Capture the cell that displays the provided text and extract its [X, Y] central coordinate. 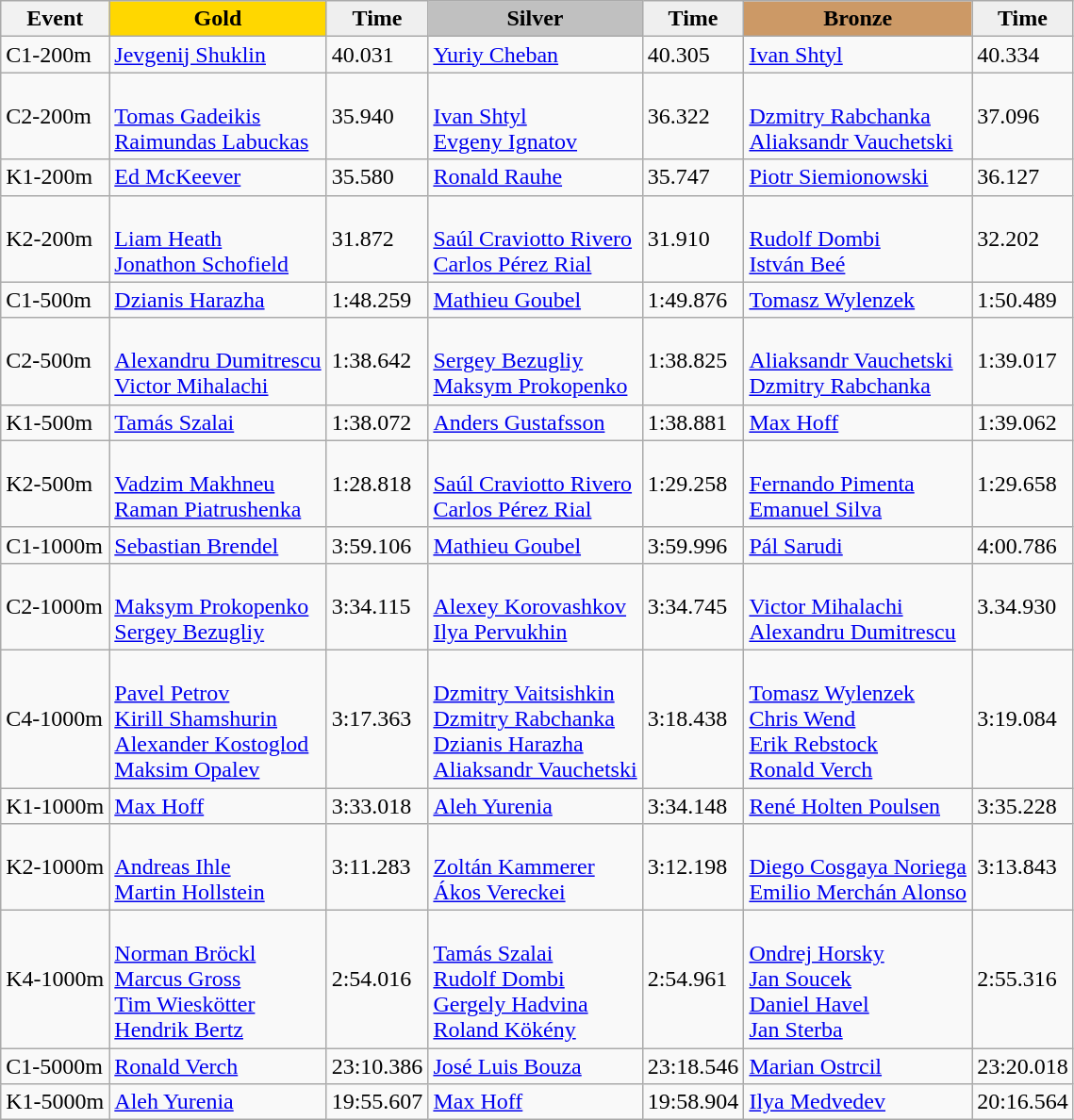
C2-1000m [55, 606]
35.940 [377, 116]
4:00.786 [1023, 545]
3:13.843 [1023, 867]
Anders Gustafsson [536, 422]
1:49.876 [693, 300]
1:38.881 [693, 422]
Tomasz WylenzekChris WendErik RebstockRonald Verch [858, 718]
1:50.489 [1023, 300]
Tamás SzalaiRudolf DombiGergely HadvinaRoland Kökény [536, 980]
1:48.259 [377, 300]
Tamás Szalai [218, 422]
3:11.283 [377, 867]
Aliaksandr VauchetskiDzmitry Rabchanka [858, 361]
2:54.961 [693, 980]
Marian Ostrcil [858, 1066]
23:10.386 [377, 1066]
20:16.564 [1023, 1102]
C2-500m [55, 361]
36.127 [1023, 177]
C2-200m [55, 116]
José Luis Bouza [536, 1066]
40.031 [377, 55]
Tomas GadeikisRaimundas Labuckas [218, 116]
Pavel PetrovKirill ShamshurinAlexander KostoglodMaksim Opalev [218, 718]
1:38.072 [377, 422]
Yuriy Cheban [536, 55]
31.910 [693, 239]
1:29.658 [1023, 484]
Rudolf DombiIstván Beé [858, 239]
Piotr Siemionowski [858, 177]
K1-200m [55, 177]
K1-5000m [55, 1102]
23:18.546 [693, 1066]
3:18.438 [693, 718]
René Holten Poulsen [858, 806]
Ronald Rauhe [536, 177]
Sergey BezugliyMaksym Prokopenko [536, 361]
Alexey KorovashkovIlya Pervukhin [536, 606]
C1-200m [55, 55]
Victor MihalachiAlexandru Dumitrescu [858, 606]
Andreas IhleMartin Hollstein [218, 867]
Ilya Medvedev [858, 1102]
K4-1000m [55, 980]
Diego Cosgaya NoriegaEmilio Merchán Alonso [858, 867]
3.34.930 [1023, 606]
C1-1000m [55, 545]
1:39.017 [1023, 361]
K1-500m [55, 422]
Fernando PimentaEmanuel Silva [858, 484]
2:54.016 [377, 980]
19:55.607 [377, 1102]
3:35.228 [1023, 806]
1:28.818 [377, 484]
K2-500m [55, 484]
Zoltán KammererÁkos Vereckei [536, 867]
1:38.642 [377, 361]
2:55.316 [1023, 980]
35.580 [377, 177]
3:34.745 [693, 606]
3:59.996 [693, 545]
3:19.084 [1023, 718]
3:17.363 [377, 718]
Tomasz Wylenzek [858, 300]
Alexandru DumitrescuVictor Mihalachi [218, 361]
K1-1000m [55, 806]
Dzmitry VaitsishkinDzmitry RabchankaDzianis HarazhaAliaksandr Vauchetski [536, 718]
K2-1000m [55, 867]
Gold [218, 19]
36.322 [693, 116]
C1-500m [55, 300]
Liam HeathJonathon Schofield [218, 239]
Ivan Shtyl [858, 55]
Pál Sarudi [858, 545]
Vadzim MakhneuRaman Piatrushenka [218, 484]
Sebastian Brendel [218, 545]
1:29.258 [693, 484]
Ivan ShtylEvgeny Ignatov [536, 116]
Maksym ProkopenkoSergey Bezugliy [218, 606]
Ed McKeever [218, 177]
Ondrej HorskyJan SoucekDaniel HavelJan Sterba [858, 980]
3:34.148 [693, 806]
Dzianis Harazha [218, 300]
40.334 [1023, 55]
1:38.825 [693, 361]
40.305 [693, 55]
37.096 [1023, 116]
Bronze [858, 19]
32.202 [1023, 239]
Event [55, 19]
19:58.904 [693, 1102]
35.747 [693, 177]
3:33.018 [377, 806]
3:59.106 [377, 545]
1:39.062 [1023, 422]
3:34.115 [377, 606]
31.872 [377, 239]
Ronald Verch [218, 1066]
C1-5000m [55, 1066]
Dzmitry RabchankaAliaksandr Vauchetski [858, 116]
23:20.018 [1023, 1066]
Norman BröcklMarcus GrossTim WieskötterHendrik Bertz [218, 980]
K2-200m [55, 239]
Silver [536, 19]
C4-1000m [55, 718]
3:12.198 [693, 867]
Jevgenij Shuklin [218, 55]
